Pinpoint the cell where the given text exists, returning its [X, Y] midpoint coordinate. 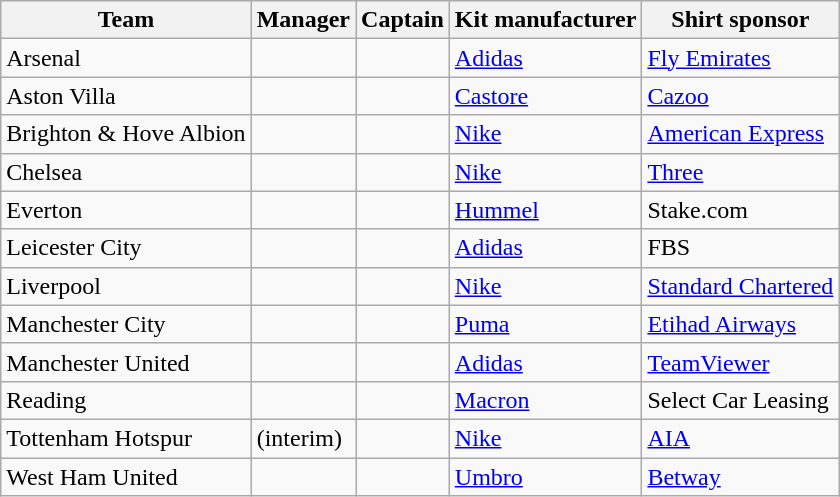
Three [740, 172]
Castore [546, 96]
Stake.com [740, 210]
Everton [126, 210]
Aston Villa [126, 96]
Reading [126, 400]
Macron [546, 400]
Leicester City [126, 248]
Manager [303, 20]
Tottenham Hotspur [126, 438]
Liverpool [126, 286]
Etihad Airways [740, 324]
Team [126, 20]
TeamViewer [740, 362]
Chelsea [126, 172]
Shirt sponsor [740, 20]
Fly Emirates [740, 58]
Manchester United [126, 362]
Puma [546, 324]
Umbro [546, 477]
Manchester City [126, 324]
Hummel [546, 210]
FBS [740, 248]
Arsenal [126, 58]
West Ham United [126, 477]
(interim) [303, 438]
Brighton & Hove Albion [126, 134]
Select Car Leasing [740, 400]
AIA [740, 438]
Kit manufacturer [546, 20]
Betway [740, 477]
Cazoo [740, 96]
Standard Chartered [740, 286]
Captain [403, 20]
American Express [740, 134]
